Locate the cell with the specified text and output its (x, y) center coordinate. 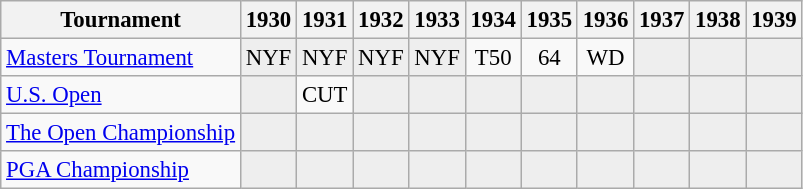
1931 (325, 20)
The Open Championship (121, 133)
1933 (437, 20)
1934 (493, 20)
1932 (381, 20)
1938 (718, 20)
U.S. Open (121, 95)
PGA Championship (121, 170)
CUT (325, 95)
1935 (549, 20)
WD (605, 58)
1936 (605, 20)
1937 (662, 20)
1930 (268, 20)
Masters Tournament (121, 58)
1939 (774, 20)
64 (549, 58)
T50 (493, 58)
Tournament (121, 20)
